Return the (X, Y) coordinate for the center point of the cell that contains the specified text.  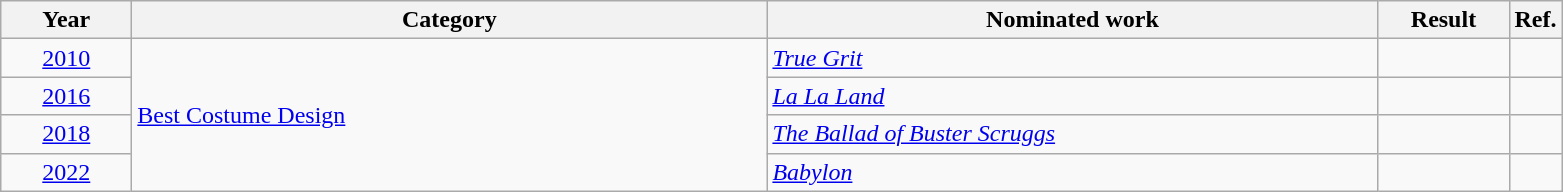
Babylon (1072, 172)
Ref. (1536, 20)
True Grit (1072, 58)
Result (1444, 20)
Year (66, 20)
2022 (66, 172)
Nominated work (1072, 20)
Best Costume Design (450, 115)
The Ballad of Buster Scruggs (1072, 134)
2010 (66, 58)
2016 (66, 96)
Category (450, 20)
La La Land (1072, 96)
2018 (66, 134)
